Capture the cell that displays the provided text and extract its (x, y) central coordinate. 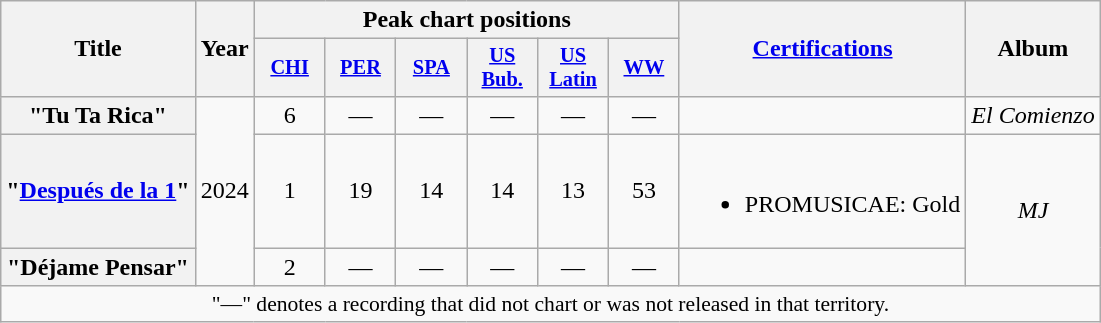
MJ (1033, 210)
13 (574, 192)
Title (98, 49)
Year (224, 49)
19 (360, 192)
El Comienzo (1033, 115)
USBub. (502, 68)
"Tu Ta Rica" (98, 115)
SPA (432, 68)
"Déjame Pensar" (98, 267)
"—" denotes a recording that did not chart or was not released in that territory. (550, 304)
PROMUSICAE: Gold (822, 192)
Peak chart positions (466, 20)
53 (644, 192)
6 (290, 115)
2 (290, 267)
PER (360, 68)
WW (644, 68)
2024 (224, 190)
"Después de la 1" (98, 192)
Album (1033, 49)
USLatin (574, 68)
1 (290, 192)
Certifications (822, 49)
CHI (290, 68)
